Output the [X, Y] coordinate of the center of the cell containing the given text.  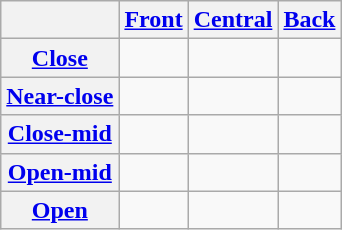
Close [60, 58]
Front [154, 20]
Central [233, 20]
Close-mid [60, 134]
Open [60, 210]
Near-close [60, 96]
Back [310, 20]
Open-mid [60, 172]
